Search for the cell housing the specified text and yield its [X, Y] center coordinate. 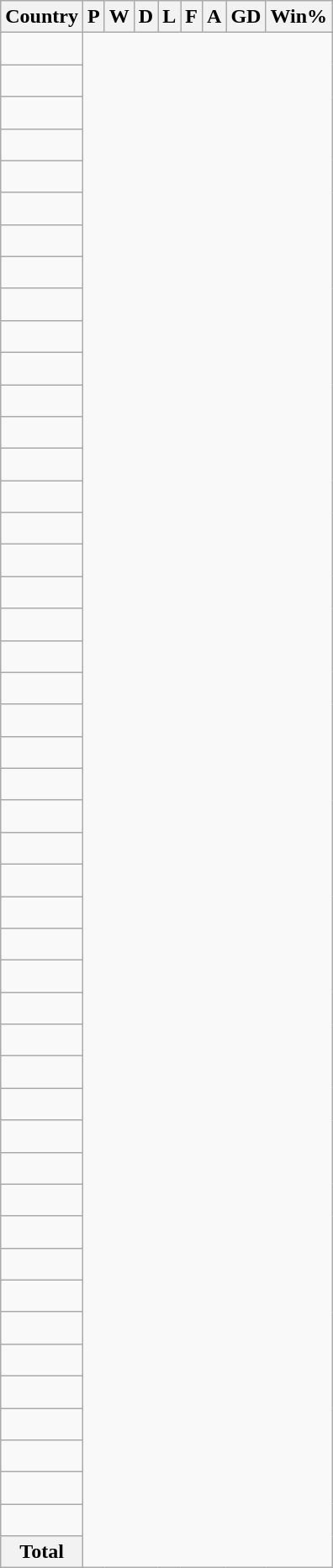
D [145, 17]
Win% [299, 17]
Country [42, 17]
GD [246, 17]
Total [42, 1552]
A [214, 17]
L [170, 17]
P [93, 17]
F [192, 17]
W [119, 17]
